For the text-containing cell, return its midpoint in [x, y] coordinate format. 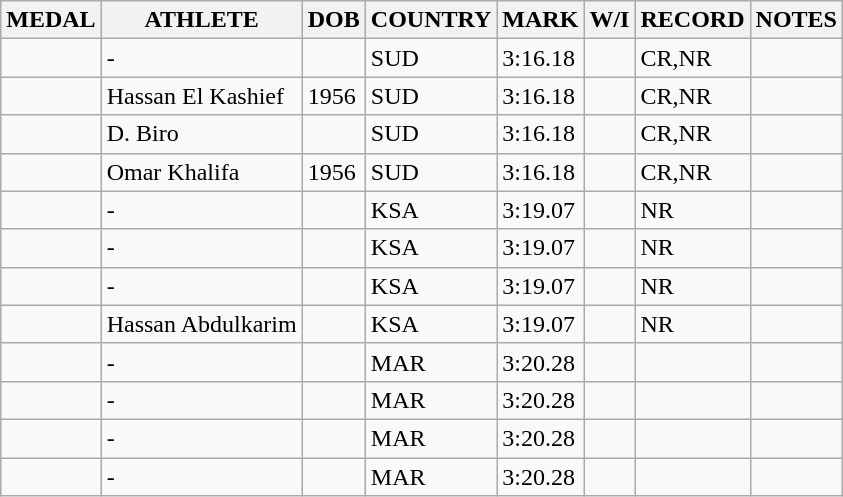
W/I [610, 20]
NOTES [796, 20]
MEDAL [51, 20]
DOB [334, 20]
Hassan Abdulkarim [202, 324]
Omar Khalifa [202, 172]
D. Biro [202, 134]
ATHLETE [202, 20]
RECORD [692, 20]
MARK [540, 20]
Hassan El Kashief [202, 96]
COUNTRY [431, 20]
